Output the [X, Y] coordinate of the center of the cell containing the given text.  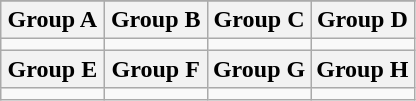
Group B [156, 20]
Group F [156, 69]
Group A [52, 20]
Group C [258, 20]
Group H [362, 69]
Group G [258, 69]
Group E [52, 69]
Group D [362, 20]
